Scan for the cell matching the given text and deliver its (X, Y) coordinate at center. 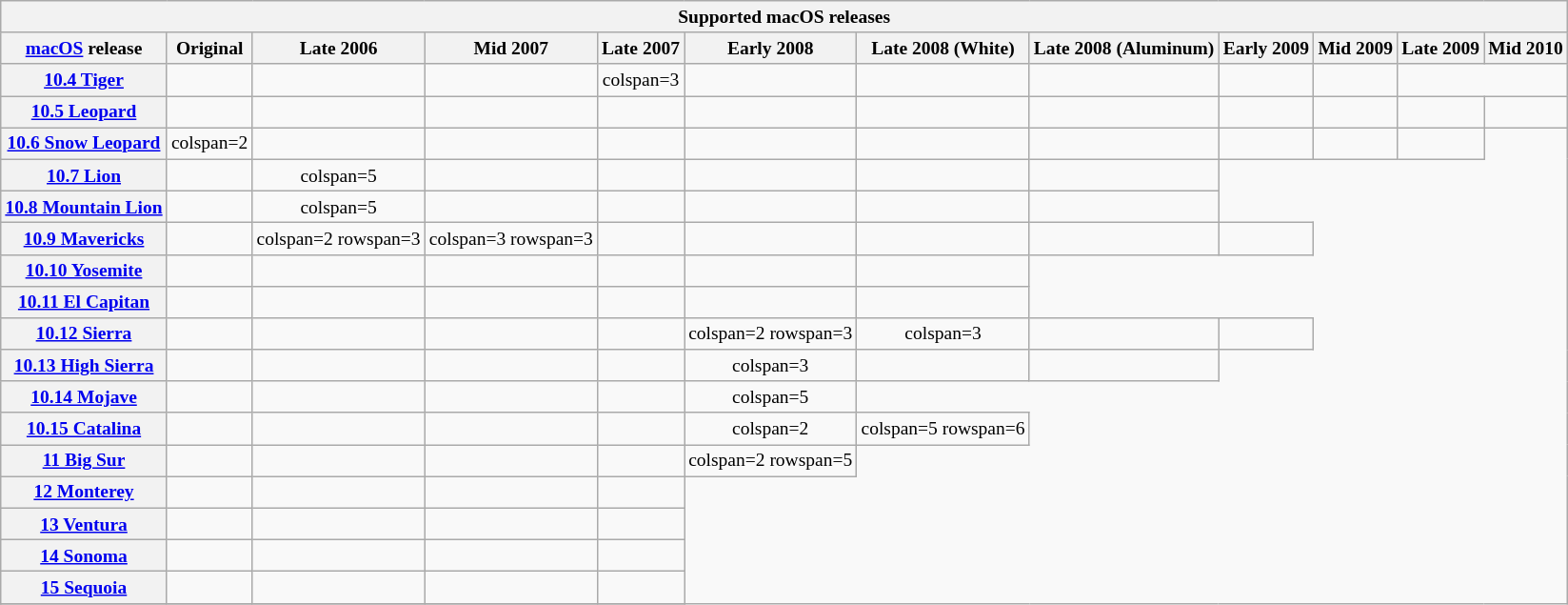
Late 2008 (Aluminum) (1123, 48)
11 Big Sur (84, 461)
10.11 El Capitan (84, 301)
Mid 2010 (1526, 48)
10.5 Leopard (84, 112)
10.13 High Sierra (84, 366)
14 Sonoma (84, 556)
10.10 Yosemite (84, 271)
Late 2009 (1441, 48)
10.15 Catalina (84, 429)
15 Sequoia (84, 587)
13 Ventura (84, 524)
colspan=5 rowspan=6 (943, 429)
Mid 2007 (510, 48)
Late 2008 (White) (943, 48)
Original (209, 48)
Mid 2009 (1356, 48)
macOS release (84, 48)
10.12 Sierra (84, 333)
Supported macOS releases (784, 17)
10.8 Mountain Lion (84, 206)
Early 2008 (771, 48)
10.9 Mavericks (84, 238)
colspan=3 rowspan=3 (510, 238)
10.4 Tiger (84, 80)
10.6 Snow Leopard (84, 143)
Late 2007 (640, 48)
10.14 Mojave (84, 396)
10.7 Lion (84, 175)
Early 2009 (1266, 48)
12 Monterey (84, 492)
colspan=2 rowspan=5 (771, 461)
Late 2006 (339, 48)
